Identify which cell holds the provided text, then report its (X, Y) central coordinate. 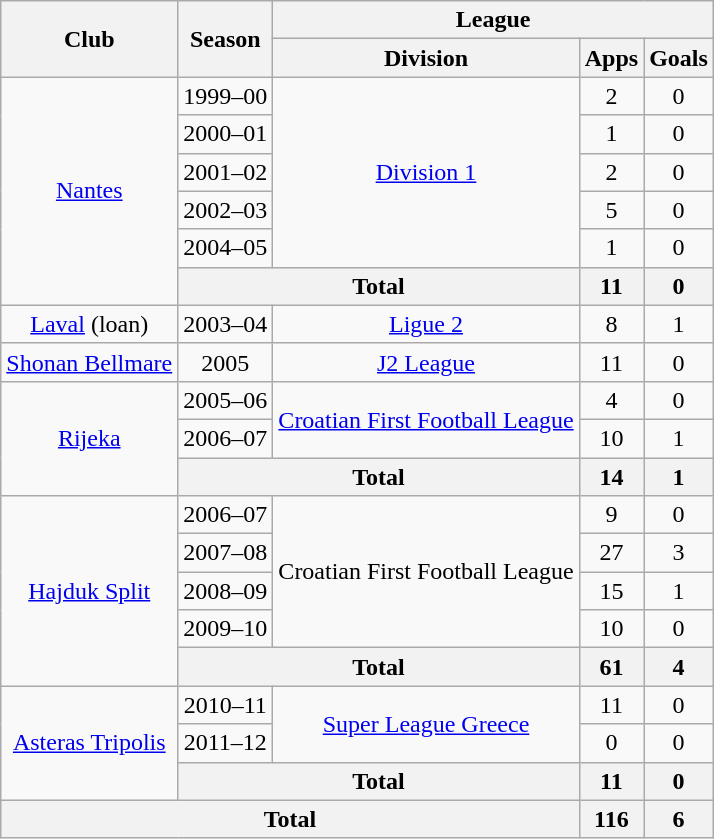
2004–05 (226, 248)
5 (611, 210)
9 (611, 515)
Laval (loan) (90, 324)
Club (90, 39)
2003–04 (226, 324)
J2 League (426, 362)
27 (611, 553)
2008–09 (226, 591)
6 (679, 819)
15 (611, 591)
8 (611, 324)
2002–03 (226, 210)
2005–06 (226, 400)
Apps (611, 58)
2009–10 (226, 629)
Division 1 (426, 172)
2011–12 (226, 743)
Hajduk Split (90, 591)
League (494, 20)
2000–01 (226, 134)
Division (426, 58)
Shonan Bellmare (90, 362)
Goals (679, 58)
2007–08 (226, 553)
Super League Greece (426, 724)
14 (611, 477)
61 (611, 667)
Asteras Tripolis (90, 743)
Season (226, 39)
2001–02 (226, 172)
1999–00 (226, 96)
2005 (226, 362)
116 (611, 819)
Ligue 2 (426, 324)
2010–11 (226, 705)
Nantes (90, 191)
3 (679, 553)
Rijeka (90, 438)
